Output the [x, y] coordinate of the center of the cell containing the given text.  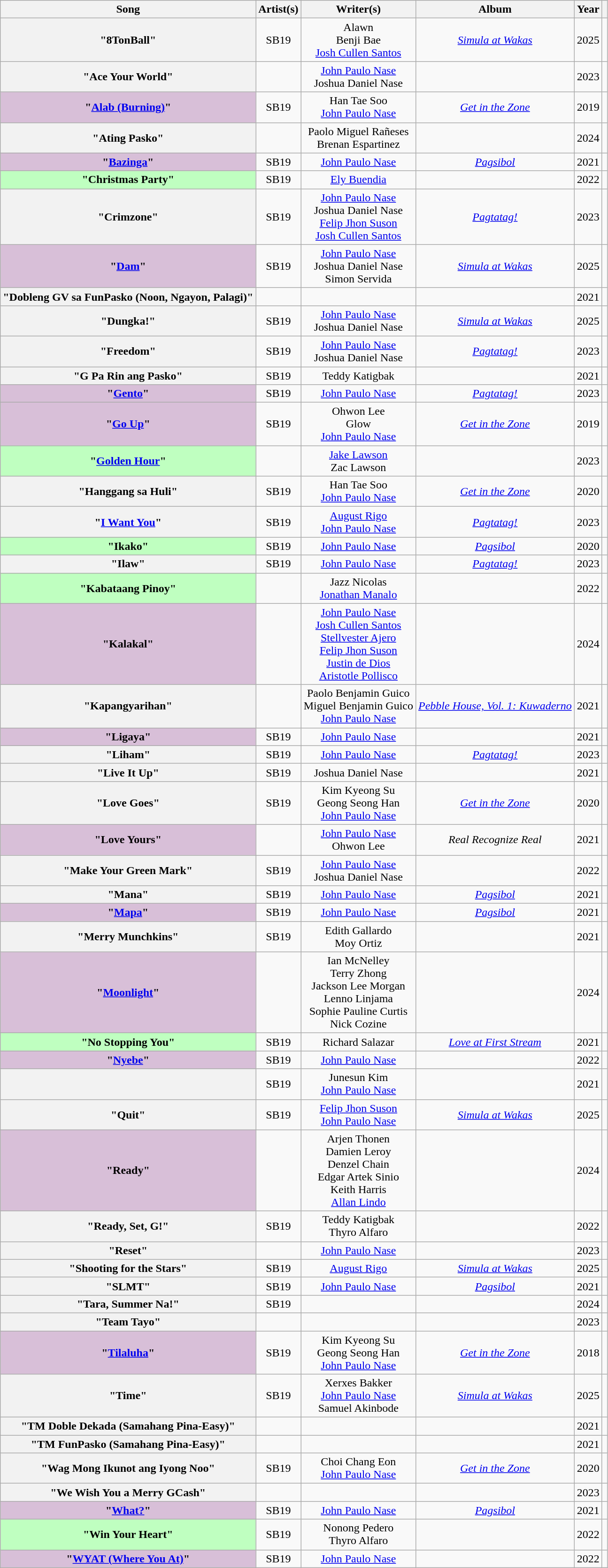
John Paulo NaseJoshua Daniel NaseFelip Jhon SusonJosh Cullen Santos [358, 217]
Choi Chang EonJohn Paulo Nase [358, 1469]
Arjen ThonenDamien LeroyDenzel ChainEdgar Artek SinioKeith HarrisAllan Lindo [358, 1170]
"Ace Your World" [128, 77]
Writer(s) [358, 9]
Junesun KimJohn Paulo Nase [358, 1084]
"Dobleng GV sa FunPasko (Noon, Ngayon, Palagi)" [128, 297]
"No Stopping You" [128, 1042]
"Gento" [128, 394]
"Nyebe" [128, 1060]
"SLMT" [128, 1286]
"Crimzone" [128, 217]
Xerxes BakkerJohn Paulo NaseSamuel Akinbode [358, 1396]
Jake LawsonZac Lawson [358, 461]
"Golden Hour" [128, 461]
"Quit" [128, 1115]
"Go Up" [128, 424]
Jazz NicolasJonathan Manalo [358, 588]
"Ikako" [128, 546]
"We Wish You a Merry GCash" [128, 1492]
"Moonlight" [128, 993]
"Time" [128, 1396]
Year [588, 9]
Artist(s) [278, 9]
Richard Salazar [358, 1042]
"Freedom" [128, 351]
Joshua Daniel Nase [358, 772]
"TM Doble Dekada (Samahang Pina-Easy)" [128, 1426]
"Dungka!" [128, 321]
Ely Buendia [358, 180]
Paolo Benjamin GuicoMiguel Benjamin GuicoJohn Paulo Nase [358, 706]
"Kapangyarihan" [128, 706]
August RigoJohn Paulo Nase [358, 522]
AlawnBenji BaeJosh Cullen Santos [358, 40]
"Love Yours" [128, 840]
Ian McNelleyTerry ZhongJackson Lee MorganLenno LinjamaSophie Pauline CurtisNick Cozine [358, 993]
"Hanggang sa Huli" [128, 492]
"Kabataang Pinoy" [128, 588]
John Paulo NaseJoshua Daniel NaseSimon Servida [358, 266]
"8TonBall" [128, 40]
"What?" [128, 1510]
"Tara, Summer Na!" [128, 1304]
Teddy KatigbakThyro Alfaro [358, 1226]
"Live It Up" [128, 772]
Edith GallardoMoy Ortiz [358, 936]
"Mapa" [128, 913]
Teddy Katigbak [358, 376]
"Bazinga" [128, 162]
John Paulo NaseOhwon Lee [358, 840]
"Wag Mong Ikunot ang Iyong Noo" [128, 1469]
Album [495, 9]
Ohwon LeeGlowJohn Paulo Nase [358, 424]
"Tilaluha" [128, 1352]
"Win Your Heart" [128, 1534]
2018 [588, 1352]
"Shooting for the Stars" [128, 1268]
Pebble House, Vol. 1: Kuwaderno [495, 706]
"Ilaw" [128, 564]
"Dam" [128, 266]
"Mana" [128, 895]
Song [128, 9]
"WYAT (Where You At)" [128, 1559]
Love at First Stream [495, 1042]
"Ligaya" [128, 737]
Felip Jhon SusonJohn Paulo Nase [358, 1115]
"Ready" [128, 1170]
Real Recognize Real [495, 840]
"Make Your Green Mark" [128, 870]
"Ating Pasko" [128, 138]
"Christmas Party" [128, 180]
Paolo Miguel RañesesBrenan Espartinez [358, 138]
August Rigo [358, 1268]
"TM FunPasko (Samahang Pina-Easy)" [128, 1444]
Nonong PederoThyro Alfaro [358, 1534]
"Liham" [128, 754]
"G Pa Rin ang Pasko" [128, 376]
"I Want You" [128, 522]
"Ready, Set, G!" [128, 1226]
"Reset" [128, 1250]
"Kalakal" [128, 644]
"Love Goes" [128, 803]
"Team Tayo" [128, 1322]
John Paulo NaseJosh Cullen SantosStellvester AjeroFelip Jhon SusonJustin de DiosAristotle Pollisco [358, 644]
"Alab (Burning)" [128, 107]
"Merry Munchkins" [128, 936]
